Return the (x, y) coordinate for the center point of the cell that contains the specified text.  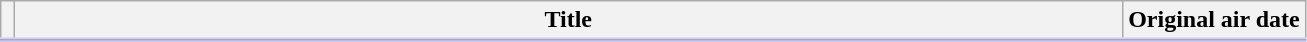
Original air date (1214, 21)
Title (568, 21)
